Search for the cell housing the specified text and yield its [X, Y] center coordinate. 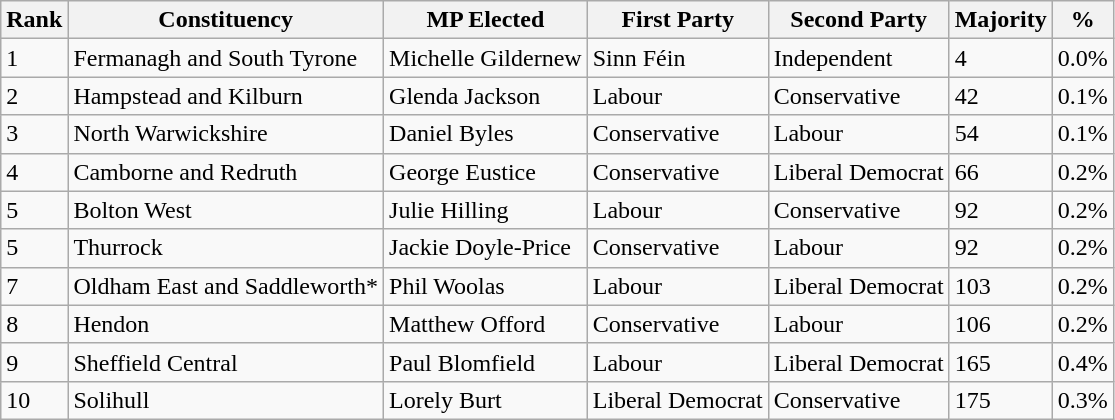
Sinn Féin [678, 58]
165 [1000, 362]
42 [1000, 96]
Rank [34, 20]
Hendon [226, 324]
Independent [858, 58]
Paul Blomfield [486, 362]
Bolton West [226, 210]
First Party [678, 20]
Fermanagh and South Tyrone [226, 58]
% [1082, 20]
Michelle Gildernew [486, 58]
Phil Woolas [486, 286]
Hampstead and Kilburn [226, 96]
Majority [1000, 20]
Sheffield Central [226, 362]
Constituency [226, 20]
175 [1000, 400]
3 [34, 134]
Julie Hilling [486, 210]
2 [34, 96]
MP Elected [486, 20]
1 [34, 58]
54 [1000, 134]
North Warwickshire [226, 134]
106 [1000, 324]
Glenda Jackson [486, 96]
Thurrock [226, 248]
Jackie Doyle-Price [486, 248]
0.0% [1082, 58]
9 [34, 362]
7 [34, 286]
Solihull [226, 400]
Camborne and Redruth [226, 172]
66 [1000, 172]
Matthew Offord [486, 324]
George Eustice [486, 172]
10 [34, 400]
0.4% [1082, 362]
103 [1000, 286]
0.3% [1082, 400]
Second Party [858, 20]
8 [34, 324]
Oldham East and Saddleworth* [226, 286]
Daniel Byles [486, 134]
Lorely Burt [486, 400]
